Identify which cell holds the provided text, then report its (X, Y) central coordinate. 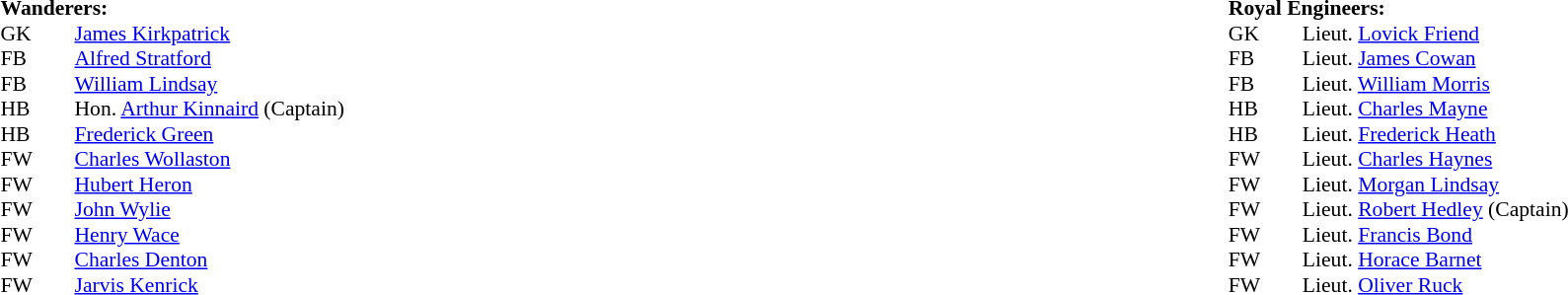
James Kirkpatrick (209, 34)
Hubert Heron (209, 184)
Hon. Arthur Kinnaird (Captain) (209, 110)
John Wylie (209, 210)
Alfred Stratford (209, 58)
Henry Wace (209, 235)
Charles Wollaston (209, 159)
Frederick Green (209, 134)
Charles Denton (209, 259)
William Lindsay (209, 84)
